Scan for the cell matching the given text and deliver its [x, y] coordinate at center. 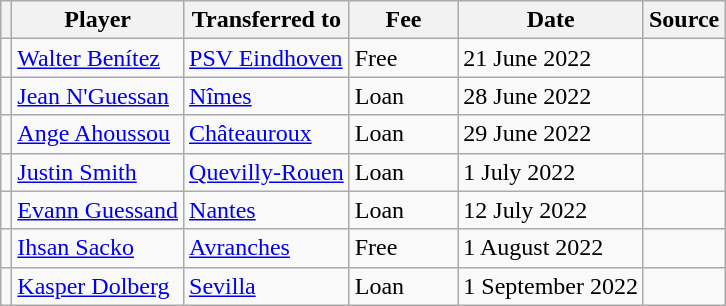
Source [684, 20]
Evann Guessand [98, 210]
Player [98, 20]
28 June 2022 [551, 96]
Fee [404, 20]
Nîmes [267, 96]
Sevilla [267, 286]
29 June 2022 [551, 134]
Kasper Dolberg [98, 286]
Jean N'Guessan [98, 96]
Date [551, 20]
Transferred to [267, 20]
21 June 2022 [551, 58]
Quevilly-Rouen [267, 172]
PSV Eindhoven [267, 58]
Avranches [267, 248]
Justin Smith [98, 172]
12 July 2022 [551, 210]
1 August 2022 [551, 248]
Walter Benítez [98, 58]
Ihsan Sacko [98, 248]
Ange Ahoussou [98, 134]
Nantes [267, 210]
1 September 2022 [551, 286]
1 July 2022 [551, 172]
Châteauroux [267, 134]
